Find where the given text appears and provide that cell's center as [X, Y] coordinate. 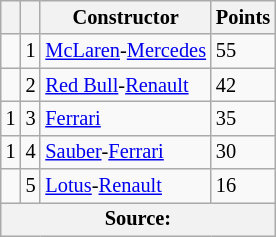
5 [31, 186]
4 [31, 152]
Sauber-Ferrari [125, 152]
Lotus-Renault [125, 186]
42 [243, 85]
Points [243, 17]
Ferrari [125, 118]
35 [243, 118]
55 [243, 51]
Red Bull-Renault [125, 85]
McLaren-Mercedes [125, 51]
16 [243, 186]
Constructor [125, 17]
30 [243, 152]
3 [31, 118]
2 [31, 85]
Source: [138, 219]
